Identify which cell holds the provided text, then report its [x, y] central coordinate. 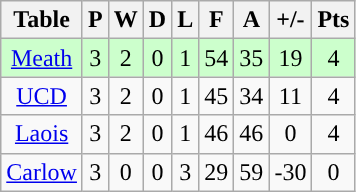
+/- [290, 20]
59 [252, 172]
29 [216, 172]
11 [290, 96]
UCD [42, 96]
P [95, 20]
D [157, 20]
Meath [42, 58]
-30 [290, 172]
19 [290, 58]
35 [252, 58]
45 [216, 96]
L [186, 20]
54 [216, 58]
Pts [334, 20]
Table [42, 20]
Laois [42, 134]
34 [252, 96]
W [126, 20]
A [252, 20]
F [216, 20]
Carlow [42, 172]
